Determine the [x, y] coordinate at the center of the cell enclosing the given text.  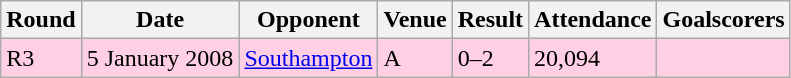
Goalscorers [724, 20]
5 January 2008 [160, 58]
Venue [415, 20]
Date [160, 20]
0–2 [490, 58]
Round [41, 20]
Result [490, 20]
Attendance [593, 20]
R3 [41, 58]
A [415, 58]
20,094 [593, 58]
Southampton [308, 58]
Opponent [308, 20]
